Pinpoint the cell where the given text exists, returning its [x, y] midpoint coordinate. 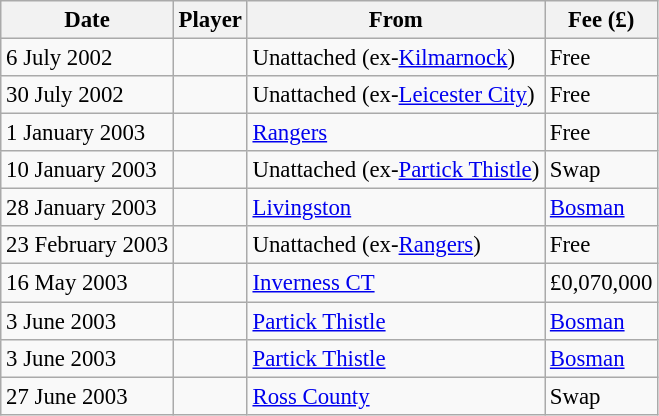
Inverness CT [396, 283]
Livingston [396, 208]
£0,070,000 [602, 283]
16 May 2003 [88, 283]
6 July 2002 [88, 58]
Ross County [396, 396]
1 January 2003 [88, 133]
Player [210, 20]
Unattached (ex-Leicester City) [396, 95]
Unattached (ex-Partick Thistle) [396, 170]
Date [88, 20]
Rangers [396, 133]
From [396, 20]
23 February 2003 [88, 245]
10 January 2003 [88, 170]
Fee (£) [602, 20]
27 June 2003 [88, 396]
30 July 2002 [88, 95]
28 January 2003 [88, 208]
Unattached (ex-Rangers) [396, 245]
Unattached (ex-Kilmarnock) [396, 58]
